Pinpoint the cell where the given text exists, returning its (X, Y) midpoint coordinate. 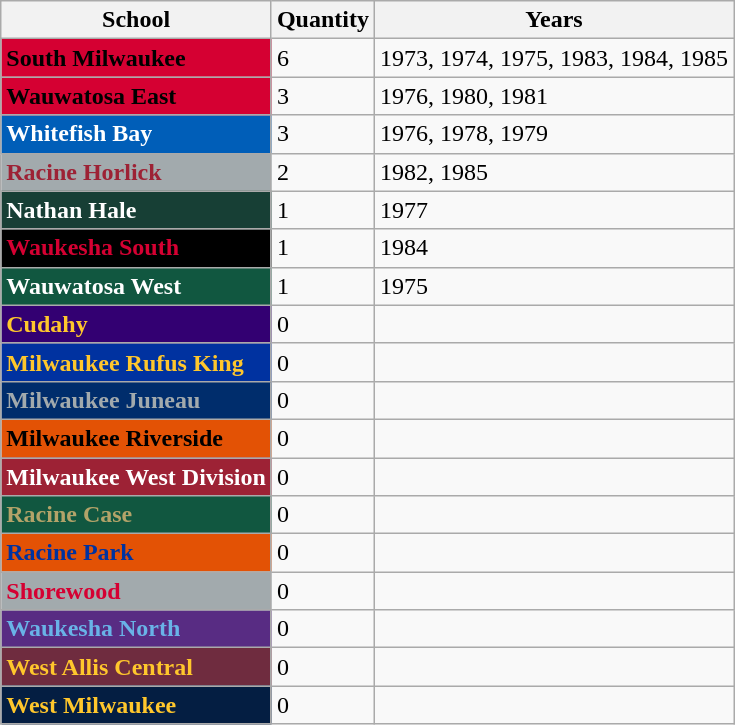
School (136, 20)
Milwaukee Juneau (136, 400)
Milwaukee Rufus King (136, 362)
Racine Case (136, 515)
Wauwatosa West (136, 286)
South Milwaukee (136, 58)
Waukesha South (136, 248)
1976, 1978, 1979 (554, 134)
West Milwaukee (136, 705)
Waukesha North (136, 629)
Milwaukee Riverside (136, 438)
Milwaukee West Division (136, 477)
1982, 1985 (554, 172)
Racine Park (136, 553)
West Allis Central (136, 667)
1973, 1974, 1975, 1983, 1984, 1985 (554, 58)
2 (322, 172)
Cudahy (136, 324)
6 (322, 58)
1984 (554, 248)
Nathan Hale (136, 210)
Whitefish Bay (136, 134)
1976, 1980, 1981 (554, 96)
Racine Horlick (136, 172)
Quantity (322, 20)
1977 (554, 210)
1975 (554, 286)
Wauwatosa East (136, 96)
Shorewood (136, 591)
Years (554, 20)
